Locate the cell with the specified text and output its [x, y] center coordinate. 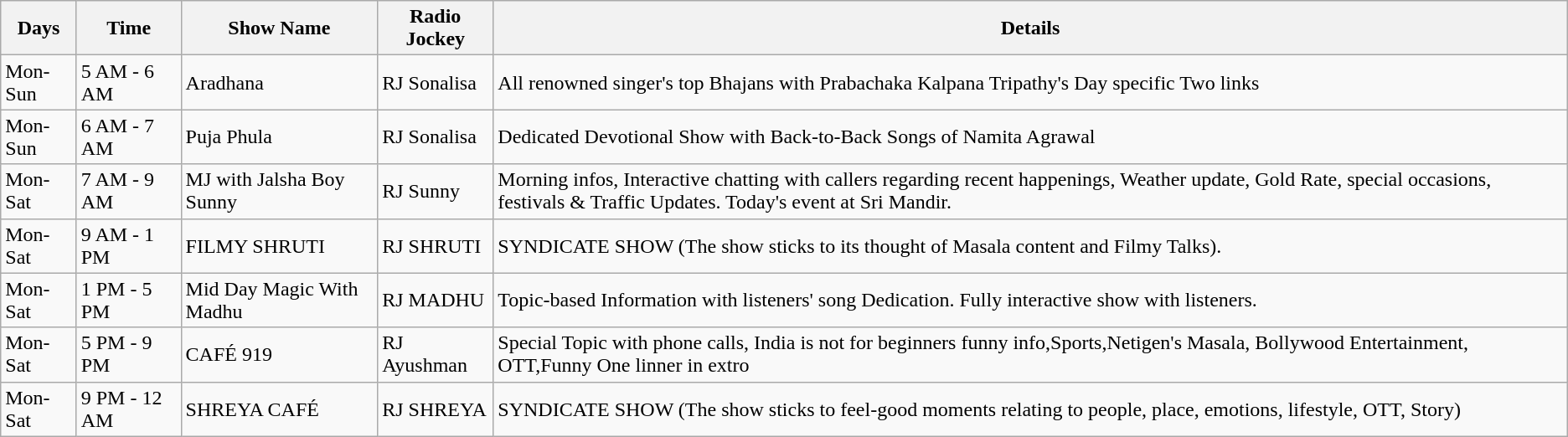
Radio Jockey [436, 28]
Time [129, 28]
CAFÉ 919 [280, 355]
6 AM - 7 AM [129, 137]
9 AM - 1 PM [129, 246]
SYNDICATE SHOW (The show sticks to feel-good moments relating to people, place, emotions, lifestyle, OTT, Story) [1030, 409]
RJ Ayushman [436, 355]
5 PM - 9 PM [129, 355]
Aradhana [280, 82]
Show Name [280, 28]
Mid Day Magic With Madhu [280, 300]
RJ SHREYA [436, 409]
Dedicated Devotional Show with Back-to-Back Songs of Namita Agrawal [1030, 137]
MJ with Jalsha Boy Sunny [280, 191]
Puja Phula [280, 137]
FILMY SHRUTI [280, 246]
Special Topic with phone calls, India is not for beginners funny info,Sports,Netigen's Masala, Bollywood Entertainment, OTT,Funny One linner in extro [1030, 355]
SHREYA CAFÉ [280, 409]
5 AM - 6 AM [129, 82]
RJ MADHU [436, 300]
9 PM - 12 AM [129, 409]
All renowned singer's top Bhajans with Prabachaka Kalpana Tripathy's Day specific Two links [1030, 82]
Topic-based Information with listeners' song Dedication. Fully interactive show with listeners. [1030, 300]
7 AM - 9 AM [129, 191]
RJ SHRUTI [436, 246]
1 PM - 5 PM [129, 300]
RJ Sunny [436, 191]
Details [1030, 28]
SYNDICATE SHOW (The show sticks to its thought of Masala content and Filmy Talks). [1030, 246]
Days [39, 28]
